Provide the (x, y) coordinate of the cell's center where the given text is located.  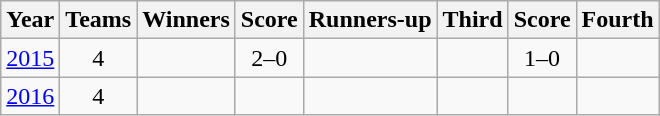
Winners (186, 20)
Year (30, 20)
Fourth (618, 20)
Runners-up (370, 20)
2015 (30, 58)
Teams (98, 20)
2–0 (269, 58)
2016 (30, 96)
Third (472, 20)
1–0 (542, 58)
